Scan for the cell matching the given text and deliver its (x, y) coordinate at center. 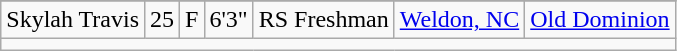
F (192, 20)
Skylah Travis (73, 20)
Weldon, NC (459, 20)
25 (162, 20)
RS Freshman (324, 20)
Old Dominion (600, 20)
6'3" (228, 20)
